Detect which cell encompasses the target text, then output its [X, Y] center coordinate. 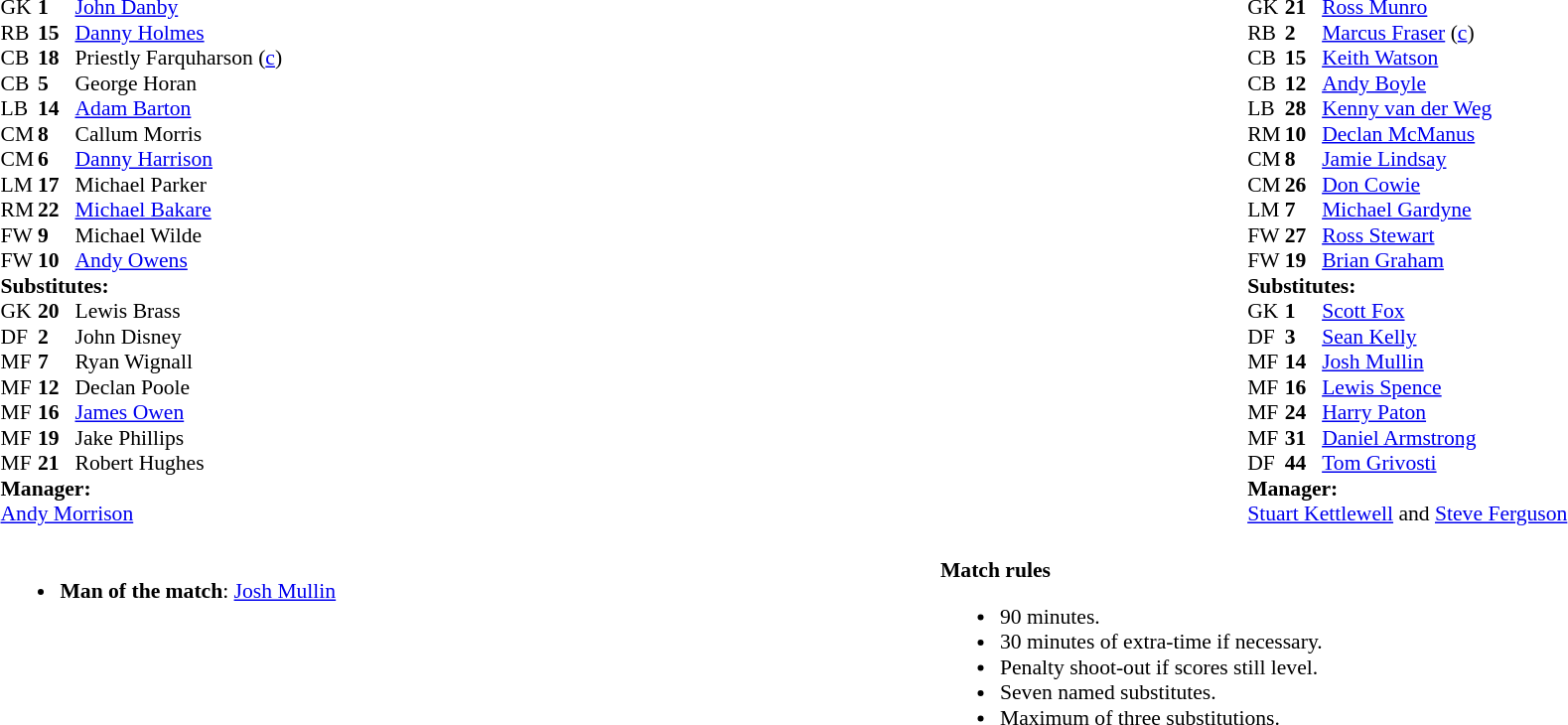
Declan McManus [1444, 134]
44 [1304, 464]
Harry Paton [1444, 412]
Andy Boyle [1444, 83]
24 [1304, 412]
Tom Grivosti [1444, 464]
Josh Mullin [1444, 362]
Brian Graham [1444, 261]
George Horan [179, 83]
Priestly Farquharson (c) [179, 59]
3 [1304, 337]
1 [1304, 311]
Ross Stewart [1444, 235]
Kenny van der Weg [1444, 108]
Stuart Kettlewell and Steve Ferguson [1407, 513]
Marcus Fraser (c) [1444, 33]
Ryan Wignall [179, 362]
Danny Harrison [179, 160]
Keith Watson [1444, 59]
5 [57, 83]
9 [57, 235]
28 [1304, 108]
18 [57, 59]
22 [57, 210]
31 [1304, 438]
Lewis Brass [179, 311]
Don Cowie [1444, 185]
Michael Gardyne [1444, 210]
John Disney [179, 337]
Jake Phillips [179, 438]
Declan Poole [179, 387]
Callum Morris [179, 134]
Lewis Spence [1444, 387]
Adam Barton [179, 108]
26 [1304, 185]
Daniel Armstrong [1444, 438]
17 [57, 185]
Sean Kelly [1444, 337]
Danny Holmes [179, 33]
20 [57, 311]
Jamie Lindsay [1444, 160]
Michael Wilde [179, 235]
Robert Hughes [179, 464]
Michael Bakare [179, 210]
6 [57, 160]
21 [57, 464]
Michael Parker [179, 185]
27 [1304, 235]
James Owen [179, 412]
Andy Morrison [141, 513]
Scott Fox [1444, 311]
Andy Owens [179, 261]
